Determine the [x, y] coordinate at the center of the cell enclosing the given text.  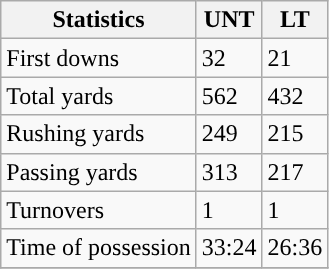
26:36 [295, 248]
33:24 [229, 248]
Time of possession [99, 248]
432 [295, 96]
249 [229, 134]
UNT [229, 20]
LT [295, 20]
562 [229, 96]
Statistics [99, 20]
215 [295, 134]
Rushing yards [99, 134]
Total yards [99, 96]
21 [295, 58]
Passing yards [99, 172]
217 [295, 172]
First downs [99, 58]
32 [229, 58]
313 [229, 172]
Turnovers [99, 210]
